Scan for the cell matching the given text and deliver its (X, Y) coordinate at center. 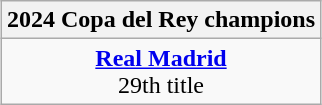
Real Madrid29th title (160, 72)
2024 Copa del Rey champions (160, 20)
